Determine the (x, y) coordinate at the center of the cell enclosing the given text.  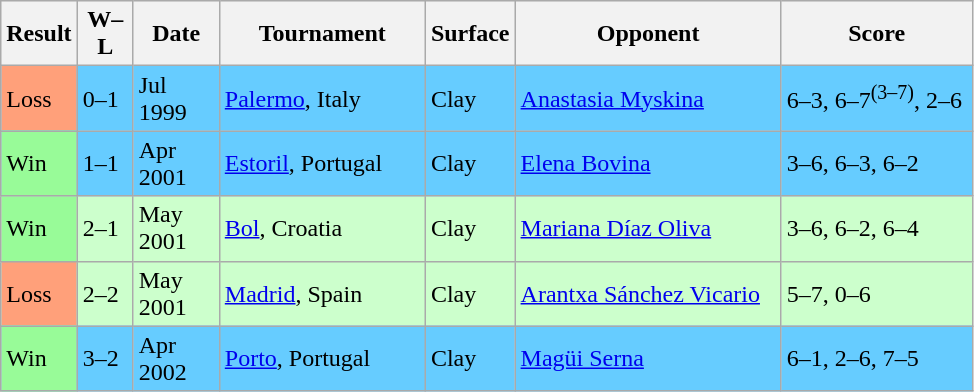
Mariana Díaz Oliva (648, 228)
Score (876, 34)
Surface (470, 34)
Elena Bovina (648, 164)
6–1, 2–6, 7–5 (876, 358)
Opponent (648, 34)
Tournament (322, 34)
Date (176, 34)
3–6, 6–2, 6–4 (876, 228)
Porto, Portugal (322, 358)
Result (39, 34)
2–2 (105, 294)
6–3, 6–7(3–7), 2–6 (876, 98)
Apr 2002 (176, 358)
Palermo, Italy (322, 98)
2–1 (105, 228)
Estoril, Portugal (322, 164)
Bol, Croatia (322, 228)
3–2 (105, 358)
W–L (105, 34)
5–7, 0–6 (876, 294)
Arantxa Sánchez Vicario (648, 294)
1–1 (105, 164)
3–6, 6–3, 6–2 (876, 164)
Madrid, Spain (322, 294)
Anastasia Myskina (648, 98)
Jul 1999 (176, 98)
Magüi Serna (648, 358)
Apr 2001 (176, 164)
0–1 (105, 98)
